Search for the cell housing the specified text and yield its [x, y] center coordinate. 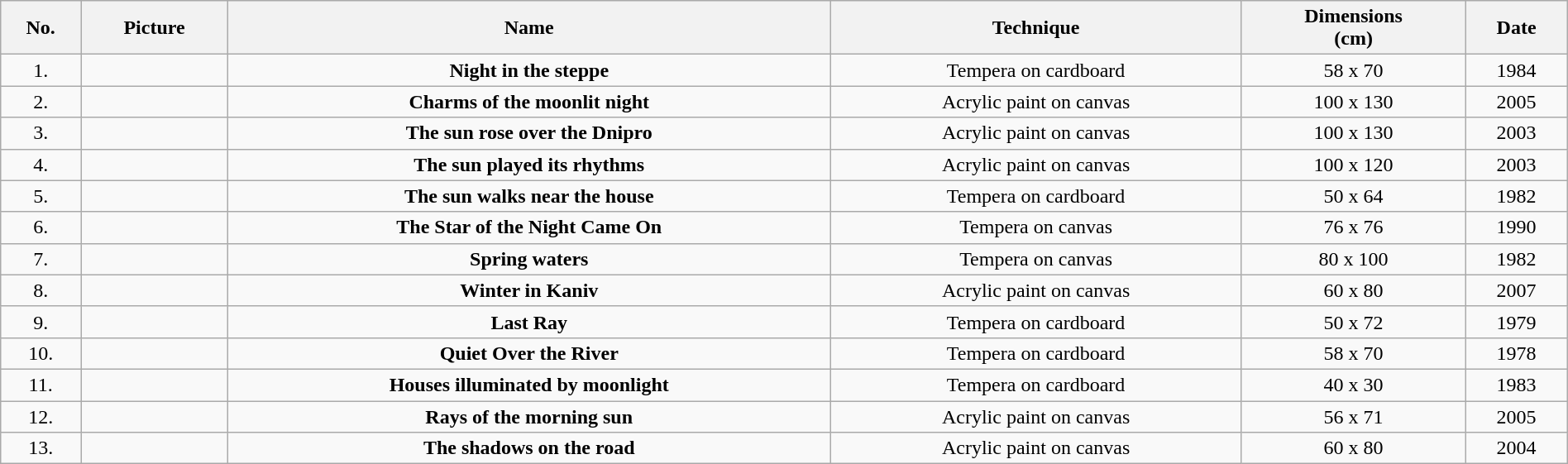
Charms of the moonlit night [528, 102]
40 х 30 [1353, 385]
Dimensions (cm) [1353, 28]
No. [41, 28]
The shadows on the road [528, 448]
80 х 100 [1353, 259]
Last Ray [528, 322]
12. [41, 416]
Houses illuminated by moonlight [528, 385]
4. [41, 165]
11. [41, 385]
1. [41, 70]
13. [41, 448]
The sun walks near the house [528, 196]
1984 [1517, 70]
6. [41, 227]
The sun rose over the Dnipro [528, 133]
9. [41, 322]
1990 [1517, 227]
1979 [1517, 322]
Winter in Kaniv [528, 290]
Night in the steppe [528, 70]
Rays of the morning sun [528, 416]
3. [41, 133]
2. [41, 102]
2004 [1517, 448]
50 х 64 [1353, 196]
Date [1517, 28]
1983 [1517, 385]
Picture [155, 28]
5. [41, 196]
100 х 120 [1353, 165]
Quiet Over the River [528, 353]
1978 [1517, 353]
76 х 76 [1353, 227]
50 х 72 [1353, 322]
The sun played its rhythms [528, 165]
7. [41, 259]
56 х 71 [1353, 416]
The Star of the Night Came On [528, 227]
2007 [1517, 290]
Technique [1035, 28]
Spring waters [528, 259]
8. [41, 290]
10. [41, 353]
Name [528, 28]
